Determine the (x, y) coordinate at the center of the cell enclosing the given text.  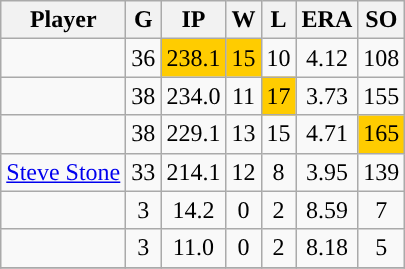
11 (244, 96)
229.1 (194, 134)
ERA (327, 20)
139 (382, 172)
7 (382, 210)
L (278, 20)
14.2 (194, 210)
155 (382, 96)
8.59 (327, 210)
Steve Stone (64, 172)
3.95 (327, 172)
36 (144, 58)
11.0 (194, 248)
IP (194, 20)
W (244, 20)
108 (382, 58)
SO (382, 20)
8.18 (327, 248)
238.1 (194, 58)
12 (244, 172)
4.71 (327, 134)
G (144, 20)
4.12 (327, 58)
8 (278, 172)
33 (144, 172)
234.0 (194, 96)
Player (64, 20)
13 (244, 134)
10 (278, 58)
165 (382, 134)
3.73 (327, 96)
17 (278, 96)
214.1 (194, 172)
5 (382, 248)
